Identify which cell holds the provided text, then report its (X, Y) central coordinate. 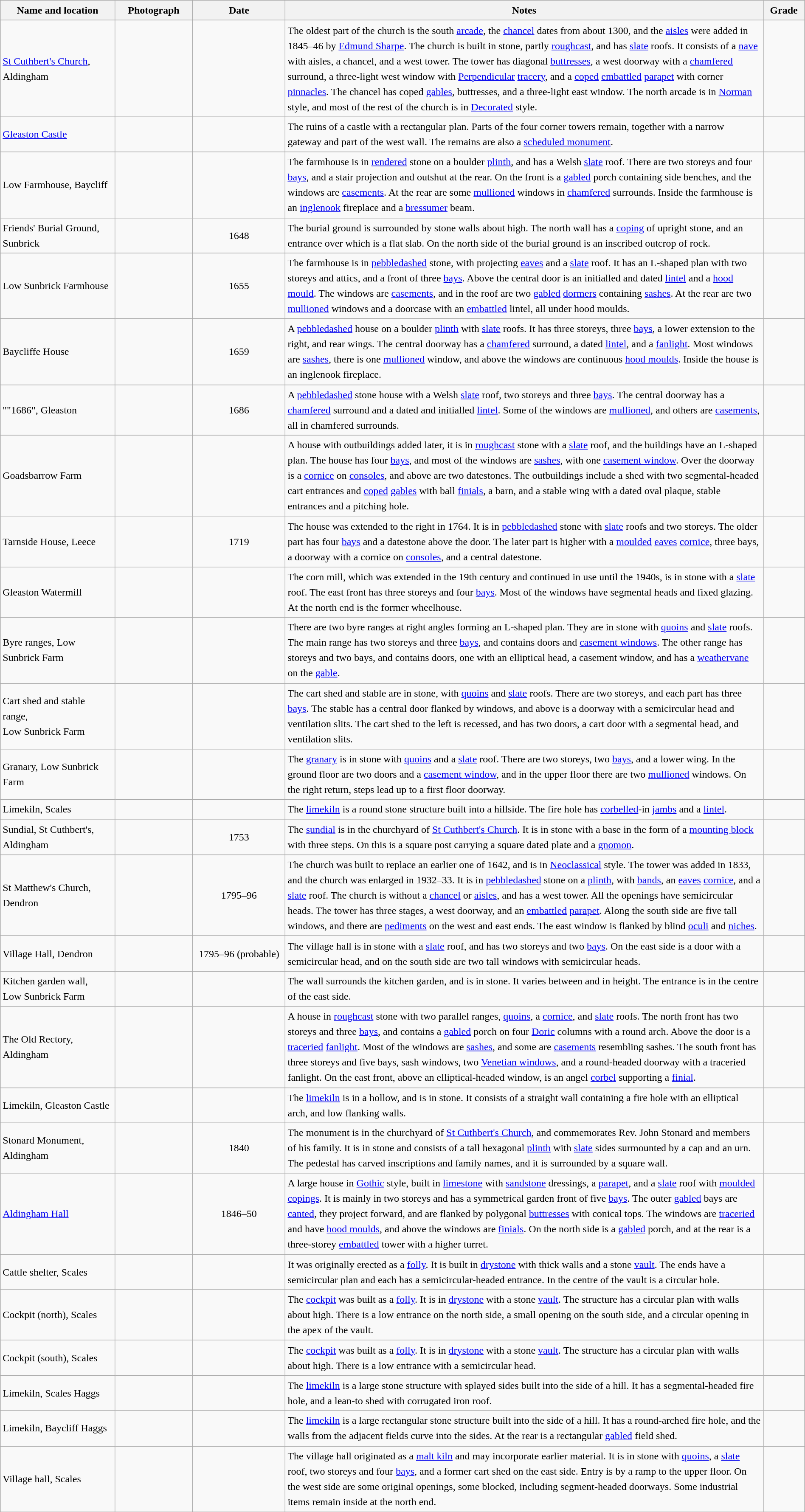
1840 (239, 1148)
Limekiln, Gleaston Castle (58, 1105)
Photograph (154, 10)
Goadsbarrow Farm (58, 475)
1795–96 (239, 896)
""1686", Gleaston (58, 410)
The Old Rectory, Aldingham (58, 1047)
1686 (239, 410)
Name and location (58, 10)
Grade (784, 10)
Cockpit (north), Scales (58, 1315)
Notes (524, 10)
1753 (239, 837)
The limekiln is in a hollow, and is in stone. It consists of a straight wall containing a fire hole with an elliptical arch, and low flanking walls. (524, 1105)
Gleaston Watermill (58, 592)
Baycliffe House (58, 351)
Cattle shelter, Scales (58, 1272)
1795–96 (probable) (239, 953)
Granary, Low Sunbrick Farm (58, 774)
The wall surrounds the kitchen garden, and is in stone. It varies between and in height. The entrance is in the centre of the east side. (524, 989)
1655 (239, 286)
Limekiln, Scales Haggs (58, 1393)
Byre ranges, Low Sunbrick Farm (58, 650)
Kitchen garden wall,Low Sunbrick Farm (58, 989)
Stonard Monument, Aldingham (58, 1148)
Cart shed and stable range,Low Sunbrick Farm (58, 717)
Limekiln, Baycliff Haggs (58, 1428)
1648 (239, 235)
1719 (239, 542)
Limekiln, Scales (58, 810)
Low Sunbrick Farmhouse (58, 286)
Tarnside House, Leece (58, 542)
Village Hall, Dendron (58, 953)
Low Farmhouse, Baycliff (58, 185)
St Matthew's Church, Dendron (58, 896)
Sundial, St Cuthbert's, Aldingham (58, 837)
Date (239, 10)
Gleaston Castle (58, 134)
Cockpit (south), Scales (58, 1357)
The limekiln is a round stone structure built into a hillside. The fire hole has corbelled-in jambs and a lintel. (524, 810)
Friends' Burial Ground, Sunbrick (58, 235)
1846–50 (239, 1214)
Aldingham Hall (58, 1214)
Village hall, Scales (58, 1479)
St Cuthbert's Church, Aldingham (58, 69)
1659 (239, 351)
